For the text-containing cell, return its midpoint in (x, y) coordinate format. 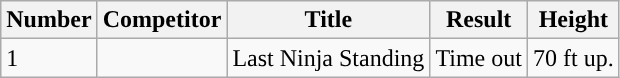
70 ft up. (573, 58)
Result (479, 20)
Competitor (162, 20)
Last Ninja Standing (328, 58)
Time out (479, 58)
Height (573, 20)
1 (49, 58)
Title (328, 20)
Number (49, 20)
